Scan for the cell matching the given text and deliver its [X, Y] coordinate at center. 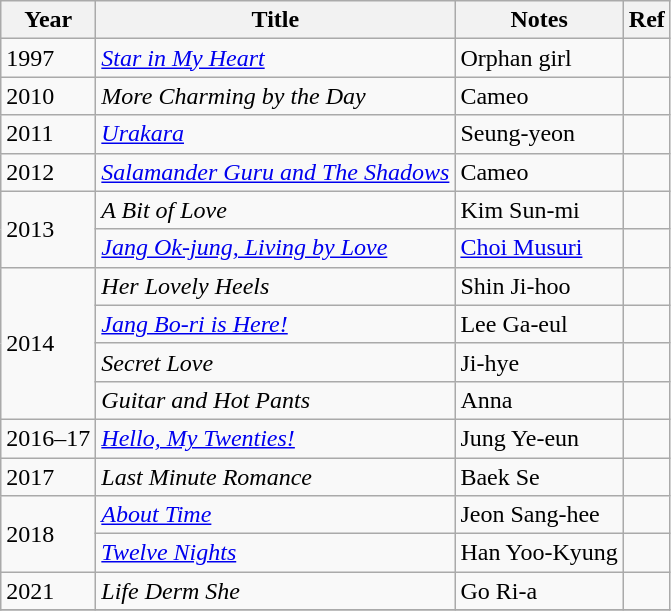
Life Derm She [276, 591]
More Charming by the Day [276, 96]
Orphan girl [539, 58]
About Time [276, 515]
Secret Love [276, 362]
2013 [48, 229]
Year [48, 20]
Ji-hye [539, 362]
2018 [48, 534]
A Bit of Love [276, 210]
1997 [48, 58]
Jang Bo-ri is Here! [276, 324]
Baek Se [539, 477]
2016–17 [48, 438]
Kim Sun-mi [539, 210]
Choi Musuri [539, 248]
Shin Ji-hoo [539, 286]
Anna [539, 400]
Jeon Sang-hee [539, 515]
Notes [539, 20]
2011 [48, 134]
Her Lovely Heels [276, 286]
Han Yoo-Kyung [539, 553]
Seung-yeon [539, 134]
Ref [646, 20]
Last Minute Romance [276, 477]
Guitar and Hot Pants [276, 400]
2014 [48, 343]
Jung Ye-eun [539, 438]
2021 [48, 591]
Salamander Guru and The Shadows [276, 172]
2017 [48, 477]
Star in My Heart [276, 58]
Urakara [276, 134]
Twelve Nights [276, 553]
Hello, My Twenties! [276, 438]
Go Ri-a [539, 591]
Title [276, 20]
Jang Ok-jung, Living by Love [276, 248]
2012 [48, 172]
2010 [48, 96]
Lee Ga-eul [539, 324]
